Extract the [x, y] coordinate from the center of the cell holding the provided text.  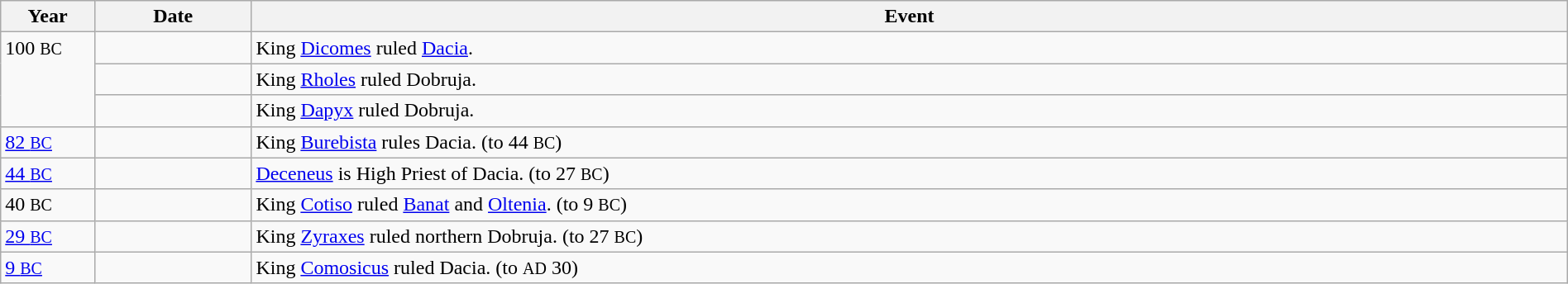
82 BC [48, 142]
Year [48, 17]
Date [172, 17]
King Burebista rules Dacia. (to 44 BC) [910, 142]
29 BC [48, 236]
King Zyraxes ruled northern Dobruja. (to 27 BC) [910, 236]
Event [910, 17]
9 BC [48, 267]
40 BC [48, 205]
King Rholes ruled Dobruja. [910, 79]
44 BC [48, 173]
King Dicomes ruled Dacia. [910, 48]
King Cotiso ruled Banat and Oltenia. (to 9 BC) [910, 205]
King Comosicus ruled Dacia. (to AD 30) [910, 267]
100 BC [48, 79]
King Dapyx ruled Dobruja. [910, 111]
Deceneus is High Priest of Dacia. (to 27 BC) [910, 173]
